Find where the given text appears and provide that cell's center as [X, Y] coordinate. 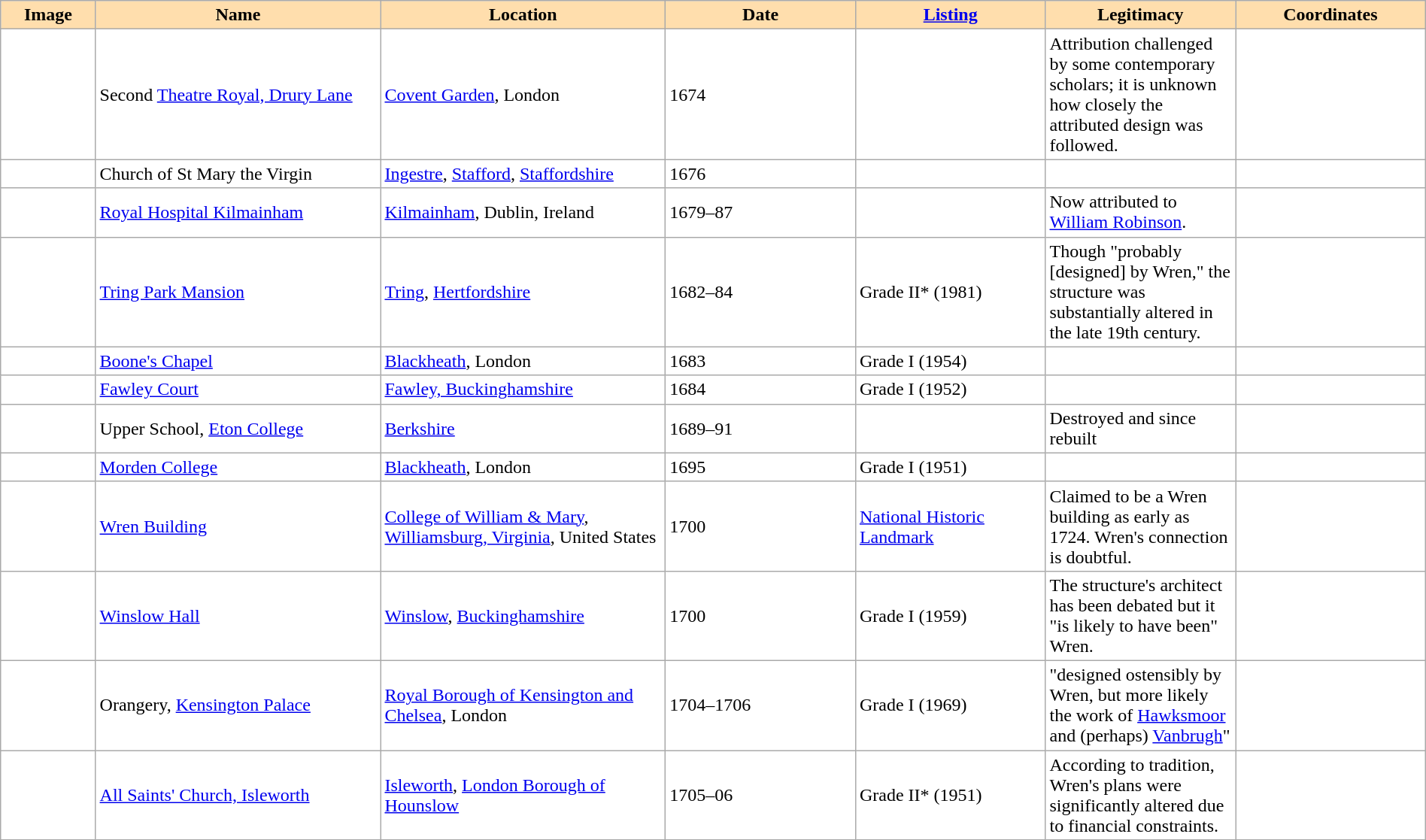
1676 [761, 174]
Orangery, Kensington Palace [238, 705]
Fawley, Buckinghamshire [523, 390]
Name [238, 15]
Church of St Mary the Virgin [238, 174]
Upper School, Eton College [238, 429]
1705–06 [761, 796]
Covent Garden, London [523, 95]
Isleworth, London Borough of Hounslow [523, 796]
Tring, Hertfordshire [523, 292]
Listing [951, 15]
1689–91 [761, 429]
Winslow Hall [238, 615]
Attribution challenged by some contemporary scholars; it is unknown how closely the attributed design was followed. [1140, 95]
Grade I (1954) [951, 361]
Fawley Court [238, 390]
1684 [761, 390]
Though "probably [designed] by Wren," the structure was substantially altered in the late 19th century. [1140, 292]
1695 [761, 467]
1682–84 [761, 292]
National Historic Landmark [951, 526]
Royal Hospital Kilmainham [238, 212]
Royal Borough of Kensington and Chelsea, London [523, 705]
College of William & Mary, Williamsburg, Virginia, United States [523, 526]
Ingestre, Stafford, Staffordshire [523, 174]
1674 [761, 95]
Winslow, Buckinghamshire [523, 615]
Grade II* (1981) [951, 292]
"designed ostensibly by Wren, but more likely the work of Hawksmoor and (perhaps) Vanbrugh" [1140, 705]
Image [48, 15]
Tring Park Mansion [238, 292]
Legitimacy [1140, 15]
Wren Building [238, 526]
Grade I (1969) [951, 705]
Grade I (1951) [951, 467]
Coordinates [1331, 15]
According to tradition, Wren's plans were significantly altered due to financial constraints. [1140, 796]
Location [523, 15]
Morden College [238, 467]
Date [761, 15]
Grade II* (1951) [951, 796]
All Saints' Church, Isleworth [238, 796]
Boone's Chapel [238, 361]
Claimed to be a Wren building as early as 1724. Wren's connection is doubtful. [1140, 526]
Destroyed and since rebuilt [1140, 429]
Berkshire [523, 429]
1683 [761, 361]
Second Theatre Royal, Drury Lane [238, 95]
Grade I (1952) [951, 390]
Now attributed to William Robinson. [1140, 212]
Kilmainham, Dublin, Ireland [523, 212]
1679–87 [761, 212]
The structure's architect has been debated but it "is likely to have been" Wren. [1140, 615]
1704–1706 [761, 705]
Grade I (1959) [951, 615]
